Scan for the cell matching the given text and deliver its [x, y] coordinate at center. 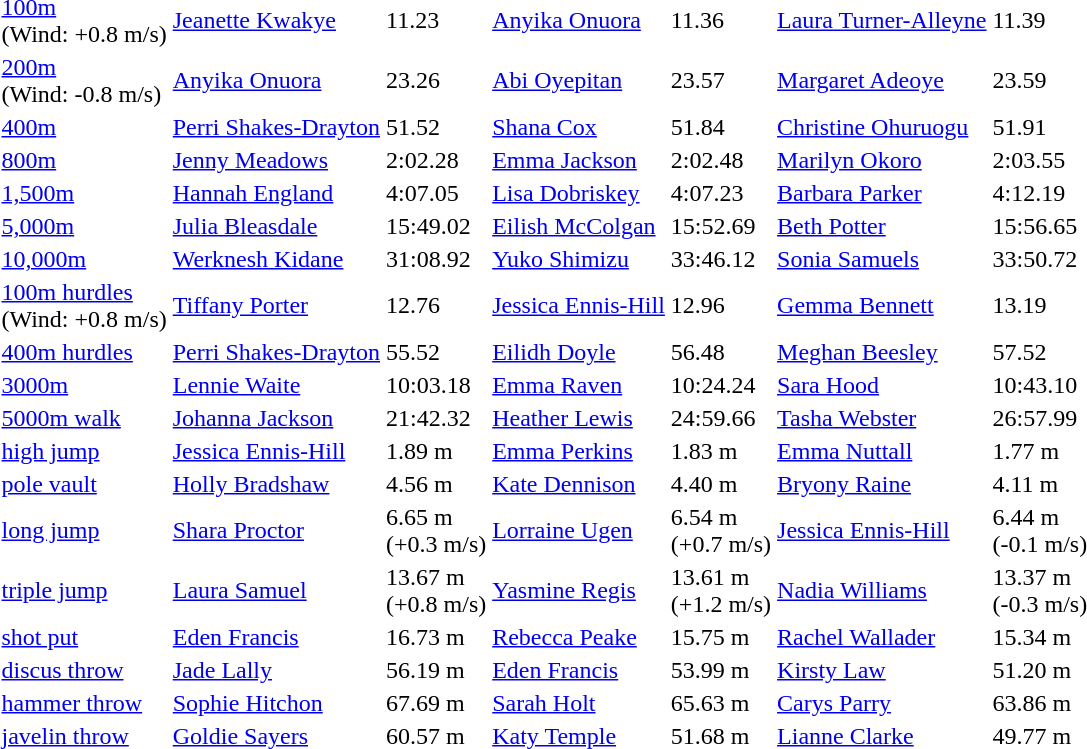
15:52.69 [720, 226]
21:42.32 [436, 418]
Barbara Parker [882, 193]
Sophie Hitchon [276, 703]
400m hurdles [84, 352]
5,000m [84, 226]
16.73 m [436, 637]
Eilidh Doyle [579, 352]
10,000m [84, 259]
Bryony Raine [882, 484]
51.52 [436, 127]
Johanna Jackson [276, 418]
1,500m [84, 193]
65.63 m [720, 703]
24:59.66 [720, 418]
6.65 m(+0.3 m/s) [436, 530]
Hannah England [276, 193]
shot put [84, 637]
discus throw [84, 670]
Jade Lally [276, 670]
10:03.18 [436, 385]
53.99 m [720, 670]
Werknesh Kidane [276, 259]
Shara Proctor [276, 530]
Sarah Holt [579, 703]
13.67 m(+0.8 m/s) [436, 590]
1.89 m [436, 451]
Anyika Onuora [276, 80]
10:24.24 [720, 385]
Nadia Williams [882, 590]
800m [84, 160]
Gemma Bennett [882, 306]
5000m walk [84, 418]
Laura Samuel [276, 590]
67.69 m [436, 703]
4.56 m [436, 484]
Emma Jackson [579, 160]
Shana Cox [579, 127]
Julia Bleasdale [276, 226]
31:08.92 [436, 259]
2:02.48 [720, 160]
high jump [84, 451]
400m [84, 127]
Jenny Meadows [276, 160]
Lorraine Ugen [579, 530]
Yasmine Regis [579, 590]
15:49.02 [436, 226]
Kirsty Law [882, 670]
23.26 [436, 80]
Margaret Adeoye [882, 80]
200m(Wind: -0.8 m/s) [84, 80]
Beth Potter [882, 226]
Marilyn Okoro [882, 160]
100m hurdles(Wind: +0.8 m/s) [84, 306]
Rachel Wallader [882, 637]
13.61 m(+1.2 m/s) [720, 590]
33:46.12 [720, 259]
56.48 [720, 352]
Heather Lewis [579, 418]
56.19 m [436, 670]
triple jump [84, 590]
Yuko Shimizu [579, 259]
Abi Oyepitan [579, 80]
Emma Nuttall [882, 451]
15.75 m [720, 637]
4:07.23 [720, 193]
hammer throw [84, 703]
51.84 [720, 127]
Christine Ohuruogu [882, 127]
4:07.05 [436, 193]
12.76 [436, 306]
Carys Parry [882, 703]
long jump [84, 530]
Meghan Beesley [882, 352]
Sara Hood [882, 385]
Eilish McColgan [579, 226]
23.57 [720, 80]
2:02.28 [436, 160]
Tasha Webster [882, 418]
Kate Dennison [579, 484]
12.96 [720, 306]
55.52 [436, 352]
Rebecca Peake [579, 637]
Emma Perkins [579, 451]
6.54 m(+0.7 m/s) [720, 530]
pole vault [84, 484]
3000m [84, 385]
Lisa Dobriskey [579, 193]
Lennie Waite [276, 385]
Sonia Samuels [882, 259]
Emma Raven [579, 385]
Holly Bradshaw [276, 484]
4.40 m [720, 484]
Tiffany Porter [276, 306]
1.83 m [720, 451]
